Scan for the cell matching the given text and deliver its [X, Y] coordinate at center. 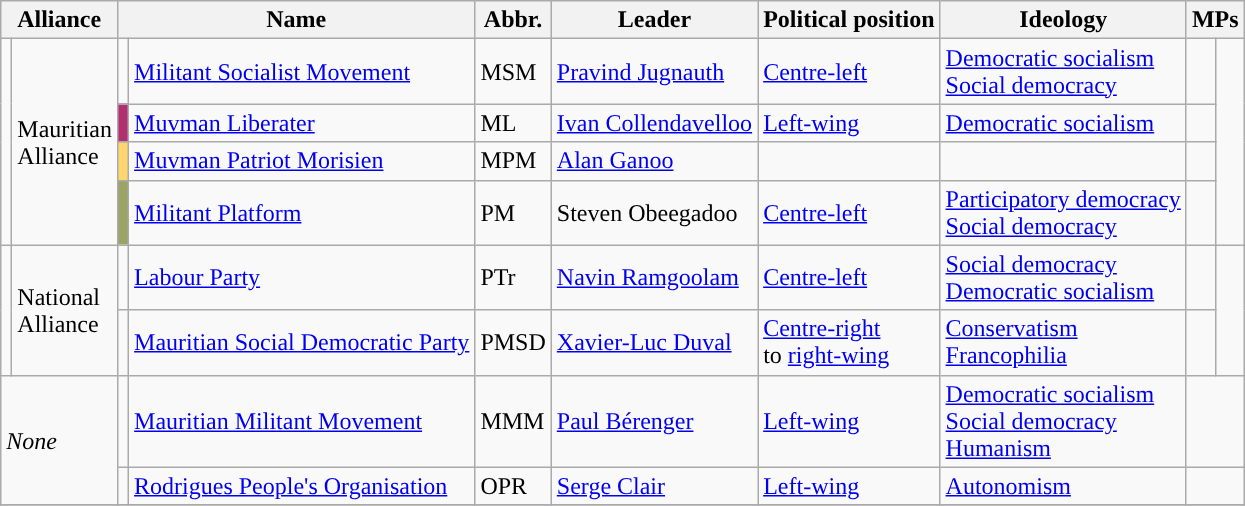
Democratic socialism [1063, 123]
Serge Clair [654, 486]
ML [513, 123]
PM [513, 212]
Xavier-Luc Duval [654, 342]
None [60, 440]
Name [296, 20]
Steven Obeegadoo [654, 212]
Centre-rightto right-wing [849, 342]
Alliance [60, 20]
Social democracyDemocratic socialism [1063, 278]
PTr [513, 278]
Ivan Collendavelloo [654, 123]
MauritianAlliance [65, 142]
Mauritian Militant Movement [302, 421]
Democratic socialismSocial democracy [1063, 72]
Rodrigues People's Organisation [302, 486]
Political position [849, 20]
PMSD [513, 342]
ConservatismFrancophilia [1063, 342]
Paul Bérenger [654, 421]
Labour Party [302, 278]
Ideology [1063, 20]
OPR [513, 486]
NationalAlliance [65, 310]
Militant Socialist Movement [302, 72]
MPM [513, 161]
MSM [513, 72]
Participatory democracySocial democracy [1063, 212]
Alan Ganoo [654, 161]
Autonomism [1063, 486]
MPs [1215, 20]
Navin Ramgoolam [654, 278]
Mauritian Social Democratic Party [302, 342]
Muvman Patriot Morisien [302, 161]
Muvman Liberater [302, 123]
Pravind Jugnauth [654, 72]
Abbr. [513, 20]
MMM [513, 421]
Leader [654, 20]
Democratic socialismSocial democracyHumanism [1063, 421]
Militant Platform [302, 212]
